Provide the (X, Y) coordinate of the cell's center where the given text is located.  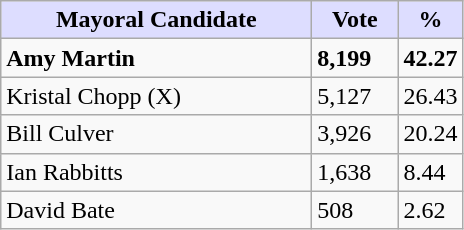
8.44 (430, 172)
Mayoral Candidate (156, 20)
20.24 (430, 134)
Kristal Chopp (X) (156, 96)
508 (355, 210)
David Bate (156, 210)
26.43 (430, 96)
Ian Rabbitts (156, 172)
5,127 (355, 96)
Vote (355, 20)
2.62 (430, 210)
3,926 (355, 134)
1,638 (355, 172)
% (430, 20)
Amy Martin (156, 58)
Bill Culver (156, 134)
8,199 (355, 58)
42.27 (430, 58)
